Detect which cell encompasses the target text, then output its (X, Y) center coordinate. 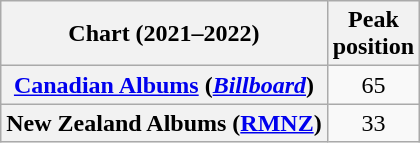
Chart (2021–2022) (164, 34)
New Zealand Albums (RMNZ) (164, 123)
33 (373, 123)
Canadian Albums (Billboard) (164, 85)
65 (373, 85)
Peakposition (373, 34)
